From the cell containing the given text, extract its center point as (X, Y) coordinate. 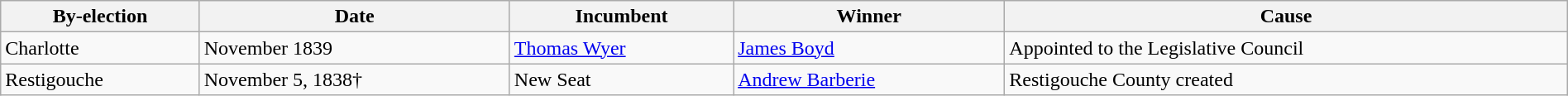
James Boyd (869, 48)
Date (354, 17)
Cause (1286, 17)
Thomas Wyer (621, 48)
New Seat (621, 79)
Appointed to the Legislative Council (1286, 48)
Charlotte (100, 48)
Andrew Barberie (869, 79)
Incumbent (621, 17)
Winner (869, 17)
November 1839 (354, 48)
Restigouche County created (1286, 79)
Restigouche (100, 79)
November 5, 1838† (354, 79)
By-election (100, 17)
